Search for the cell housing the specified text and yield its [X, Y] center coordinate. 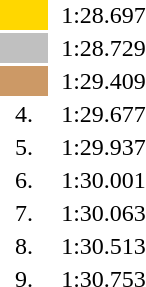
7. [24, 213]
4. [24, 114]
6. [24, 180]
8. [24, 246]
5. [24, 147]
